Determine the [x, y] coordinate at the center of the cell enclosing the given text.  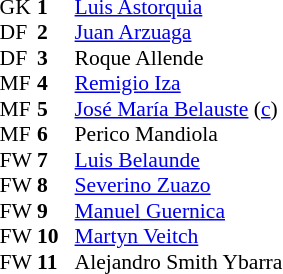
Severino Zuazo [179, 185]
José María Belauste (c) [179, 109]
8 [56, 185]
4 [56, 83]
Luis Belaunde [179, 160]
9 [56, 211]
10 [56, 237]
3 [56, 58]
7 [56, 160]
5 [56, 109]
Roque Allende [179, 58]
Remigio Iza [179, 83]
6 [56, 135]
Manuel Guernica [179, 211]
Martyn Veitch [179, 237]
Perico Mandiola [179, 135]
2 [56, 33]
Juan Arzuaga [179, 33]
